Provide the (x, y) coordinate of the cell's center where the given text is located.  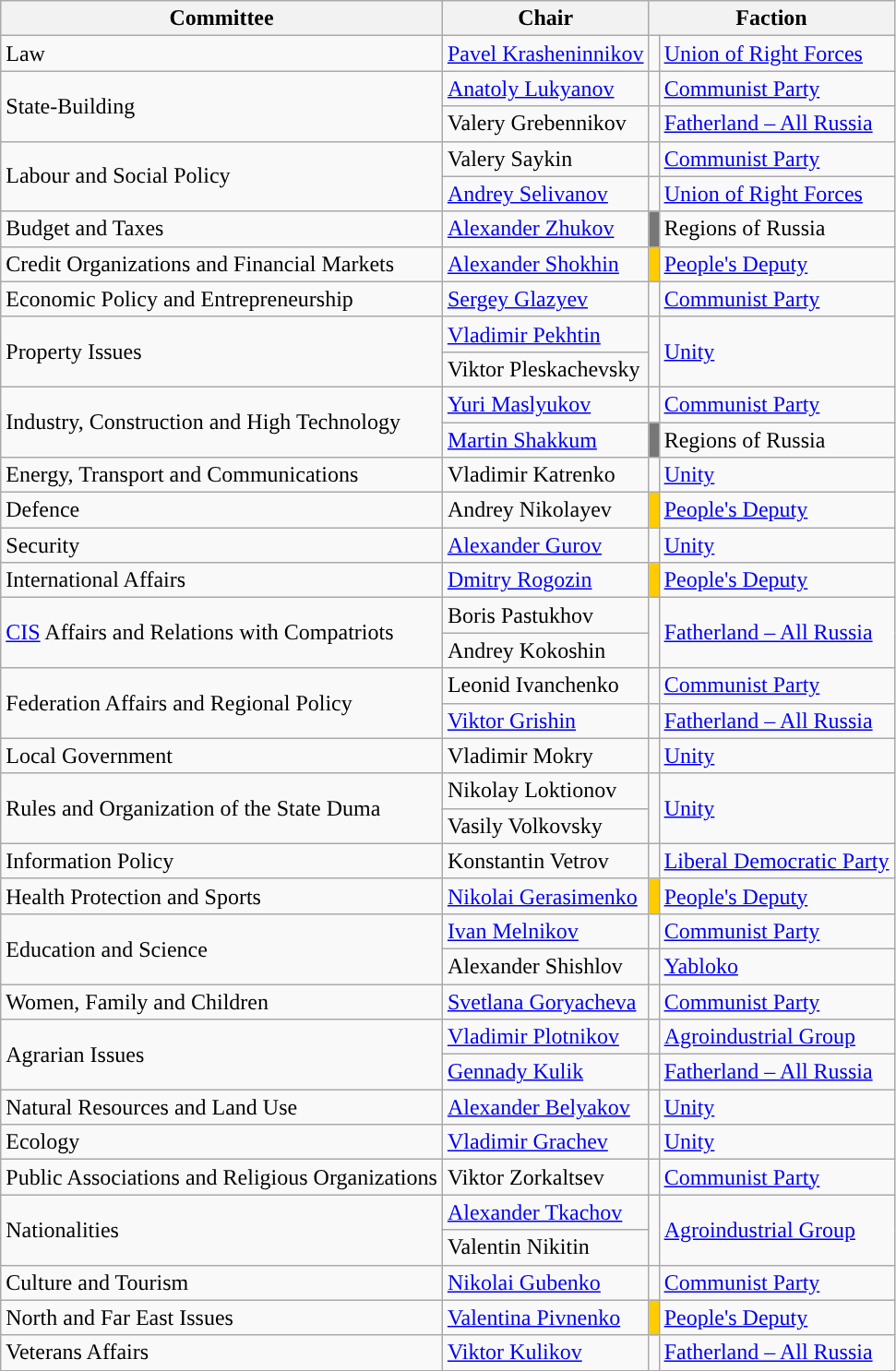
Alexander Belyakov (545, 1107)
Economic Policy and Entrepreneurship (221, 299)
Alexander Shokhin (545, 264)
Public Associations and Religious Organizations (221, 1177)
Nationalities (221, 1230)
Liberal Democratic Party (777, 861)
CIS Affairs and Relations with Compatriots (221, 633)
Alexander Zhukov (545, 229)
Alexander Gurov (545, 545)
Vladimir Mokry (545, 756)
Agrarian Issues (221, 1055)
Viktor Kulikov (545, 1353)
Valentin Nikitin (545, 1247)
Veterans Affairs (221, 1353)
Defence (221, 510)
Valery Grebennikov (545, 124)
Local Government (221, 756)
Credit Organizations and Financial Markets (221, 264)
Property Issues (221, 352)
Faction (771, 18)
Law (221, 54)
Ecology (221, 1142)
Energy, Transport and Communications (221, 475)
Martin Shakkum (545, 440)
Sergey Glazyev (545, 299)
Labour and Social Policy (221, 176)
Vladimir Grachev (545, 1142)
Federation Affairs and Regional Policy (221, 703)
Committee (221, 18)
Natural Resources and Land Use (221, 1107)
Konstantin Vetrov (545, 861)
Vladimir Plotnikov (545, 1037)
Security (221, 545)
Yuri Maslyukov (545, 404)
Nikolai Gerasimenko (545, 896)
Alexander Tkachov (545, 1212)
International Affairs (221, 580)
Alexander Shishlov (545, 966)
State-Building (221, 106)
Ivan Melnikov (545, 931)
Dmitry Rogozin (545, 580)
Education and Science (221, 948)
Nikolay Loktionov (545, 791)
Viktor Pleskachevsky (545, 369)
Gennady Kulik (545, 1072)
Andrey Kokoshin (545, 650)
Information Policy (221, 861)
Budget and Taxes (221, 229)
Industry, Construction and High Technology (221, 422)
Vladimir Katrenko (545, 475)
Vasily Volkovsky (545, 826)
North and Far East Issues (221, 1317)
Boris Pastukhov (545, 615)
Valentina Pivnenko (545, 1317)
Vladimir Pekhtin (545, 334)
Pavel Krasheninnikov (545, 54)
Culture and Tourism (221, 1282)
Women, Family and Children (221, 1001)
Andrey Nikolayev (545, 510)
Nikolai Gubenko (545, 1282)
Valery Saykin (545, 159)
Health Protection and Sports (221, 896)
Rules and Organization of the State Duma (221, 808)
Viktor Zorkaltsev (545, 1177)
Anatoly Lukyanov (545, 89)
Viktor Grishin (545, 721)
Chair (545, 18)
Andrey Selivanov (545, 194)
Leonid Ivanchenko (545, 685)
Yabloko (777, 966)
Svetlana Goryacheva (545, 1001)
